Determine the [x, y] coordinate at the center of the cell enclosing the given text.  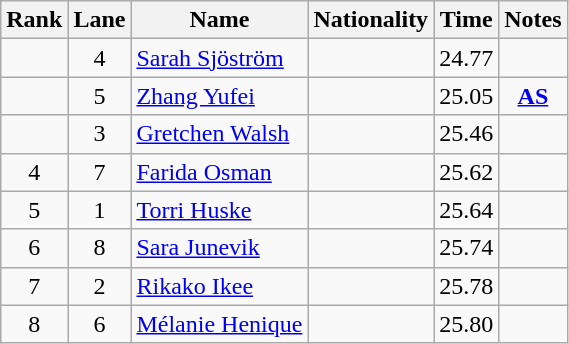
Lane [100, 20]
Notes [533, 20]
25.78 [466, 286]
Sarah Sjöström [220, 58]
2 [100, 286]
Rikako Ikee [220, 286]
1 [100, 210]
Torri Huske [220, 210]
Nationality [371, 20]
25.80 [466, 324]
Gretchen Walsh [220, 134]
25.62 [466, 172]
25.74 [466, 248]
25.46 [466, 134]
Rank [34, 20]
Mélanie Henique [220, 324]
Zhang Yufei [220, 96]
Farida Osman [220, 172]
24.77 [466, 58]
25.64 [466, 210]
AS [533, 96]
3 [100, 134]
25.05 [466, 96]
Name [220, 20]
Time [466, 20]
Sara Junevik [220, 248]
